Scan for the cell matching the given text and deliver its (X, Y) coordinate at center. 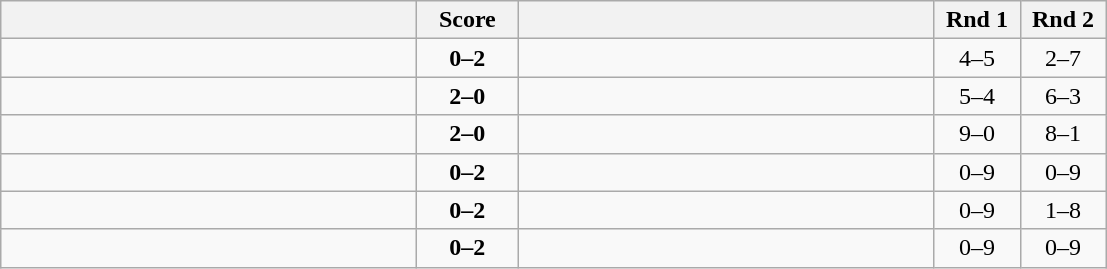
Rnd 2 (1063, 20)
6–3 (1063, 96)
8–1 (1063, 134)
Score (468, 20)
Rnd 1 (977, 20)
4–5 (977, 58)
5–4 (977, 96)
1–8 (1063, 210)
9–0 (977, 134)
2–7 (1063, 58)
